Search for the cell housing the specified text and yield its (X, Y) center coordinate. 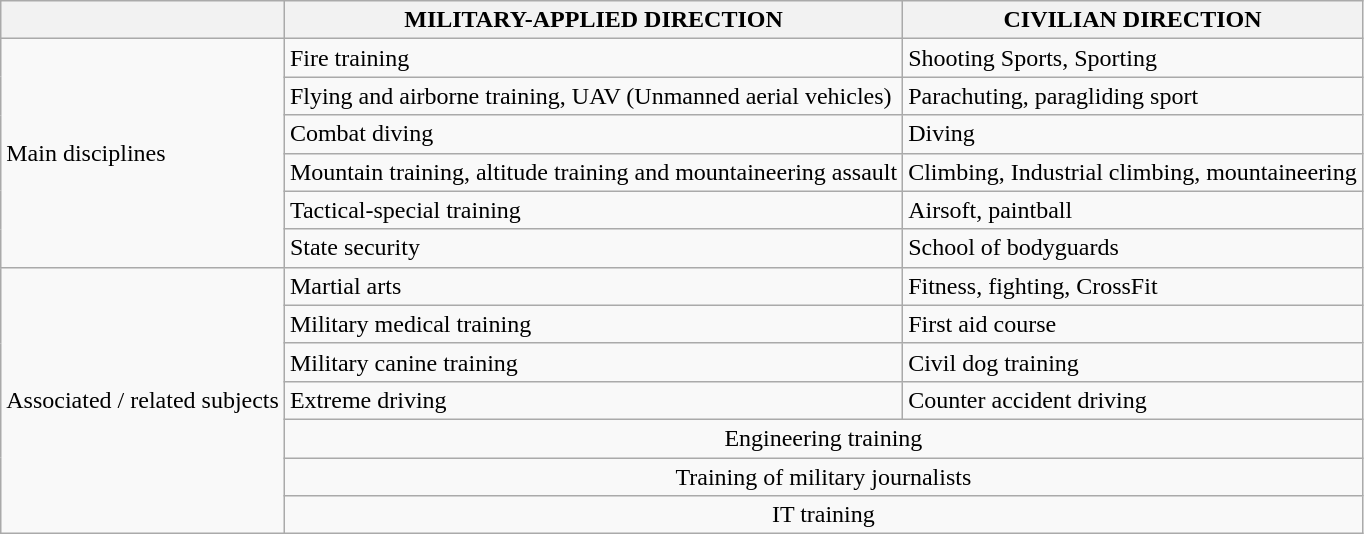
Fire training (593, 58)
Shooting Sports, Sporting (1133, 58)
Main disciplines (143, 153)
Engineering training (823, 438)
Flying and airborne training, UAV (Unmanned aerial vehicles) (593, 96)
IT training (823, 515)
Fitness, fighting, CrossFit (1133, 286)
Parachuting, paragliding sport (1133, 96)
Mountain training, altitude training and mountaineering assault (593, 172)
School of bodyguards (1133, 248)
Extreme driving (593, 400)
Training of military journalists (823, 477)
Counter accident driving (1133, 400)
Civil dog training (1133, 362)
Associated / related subjects (143, 400)
Military medical training (593, 324)
Climbing, Industrial climbing, mountaineering (1133, 172)
State security (593, 248)
Airsoft, paintball (1133, 210)
Military canine training (593, 362)
Combat diving (593, 134)
CIVILIAN DIRECTION (1133, 20)
MILITARY-APPLIED DIRECTION (593, 20)
First aid course (1133, 324)
Diving (1133, 134)
Tactical-special training (593, 210)
Martial arts (593, 286)
